Provide the (x, y) coordinate of the cell's center where the given text is located.  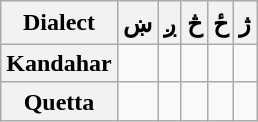
ښ (138, 23)
ږ (170, 23)
Dialect (59, 23)
Kandahar (59, 63)
ژ (244, 23)
ځ (220, 23)
Quetta (59, 101)
څ (194, 23)
